Scan for the cell matching the given text and deliver its (x, y) coordinate at center. 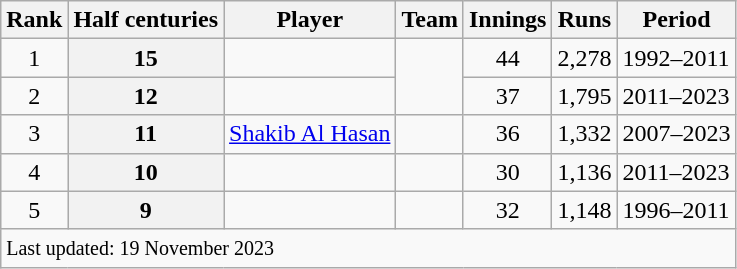
44 (507, 58)
Player (310, 20)
1,148 (584, 210)
2007–2023 (676, 134)
Runs (584, 20)
1992–2011 (676, 58)
Innings (507, 20)
1,795 (584, 96)
Last updated: 19 November 2023 (368, 248)
Shakib Al Hasan (310, 134)
Rank (34, 20)
10 (146, 172)
4 (34, 172)
1,332 (584, 134)
37 (507, 96)
2,278 (584, 58)
11 (146, 134)
1 (34, 58)
36 (507, 134)
5 (34, 210)
12 (146, 96)
Half centuries (146, 20)
1,136 (584, 172)
9 (146, 210)
3 (34, 134)
30 (507, 172)
Team (430, 20)
Period (676, 20)
1996–2011 (676, 210)
32 (507, 210)
15 (146, 58)
2 (34, 96)
